Extract the [X, Y] coordinate from the center of the cell holding the provided text.  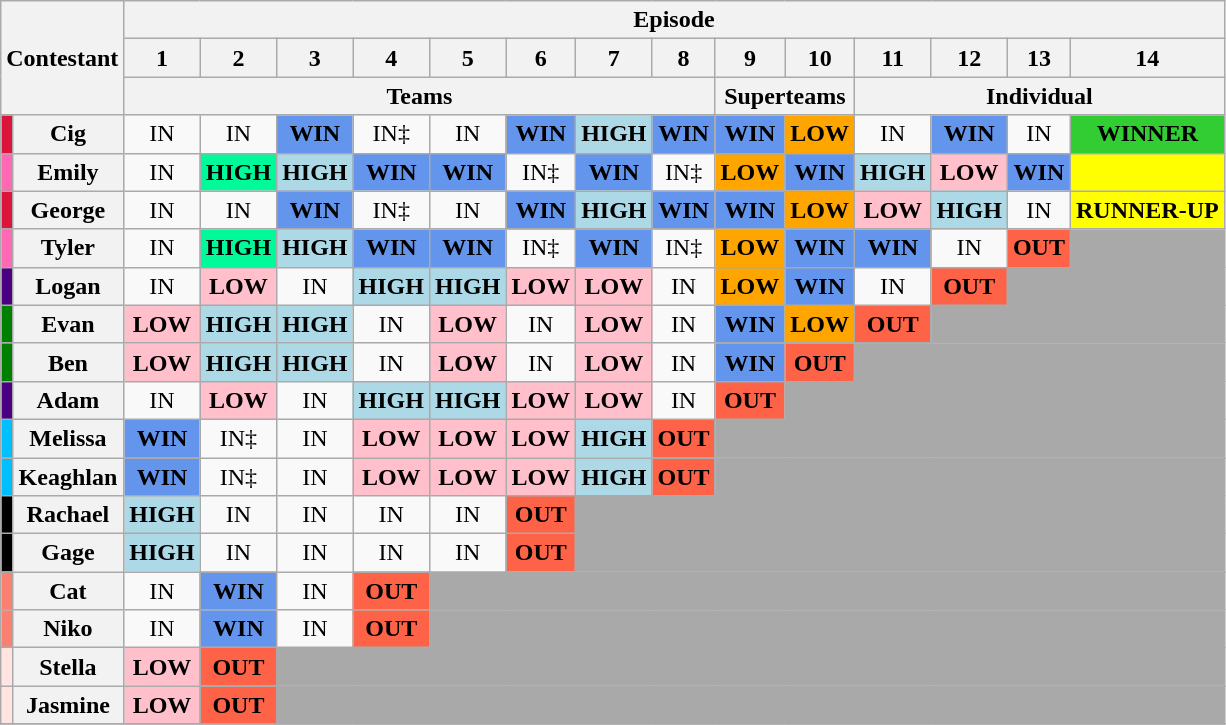
WINNER [1147, 134]
10 [820, 58]
Rachael [68, 515]
Contestant [62, 58]
Emily [68, 172]
12 [969, 58]
Superteams [785, 96]
Tyler [68, 248]
RUNNER-UP [1147, 210]
Keaghlan [68, 477]
Evan [68, 324]
13 [1038, 58]
Stella [68, 667]
Cig [68, 134]
14 [1147, 58]
Episode [674, 20]
Jasmine [68, 705]
Logan [68, 286]
Gage [68, 553]
11 [893, 58]
4 [391, 58]
Cat [68, 591]
7 [614, 58]
Niko [68, 629]
3 [315, 58]
Ben [68, 362]
1 [162, 58]
Adam [68, 400]
6 [541, 58]
Individual [1040, 96]
9 [750, 58]
George [68, 210]
5 [467, 58]
Teams [420, 96]
2 [238, 58]
8 [684, 58]
Melissa [68, 438]
